Return the (X, Y) coordinate for the center point of the cell that contains the specified text.  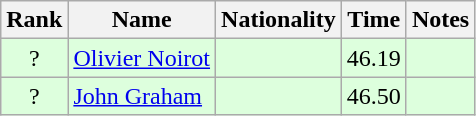
Name (142, 20)
Notes (440, 20)
Olivier Noirot (142, 58)
Rank (34, 20)
Time (374, 20)
John Graham (142, 96)
46.50 (374, 96)
46.19 (374, 58)
Nationality (279, 20)
